For the text-containing cell, return its midpoint in (x, y) coordinate format. 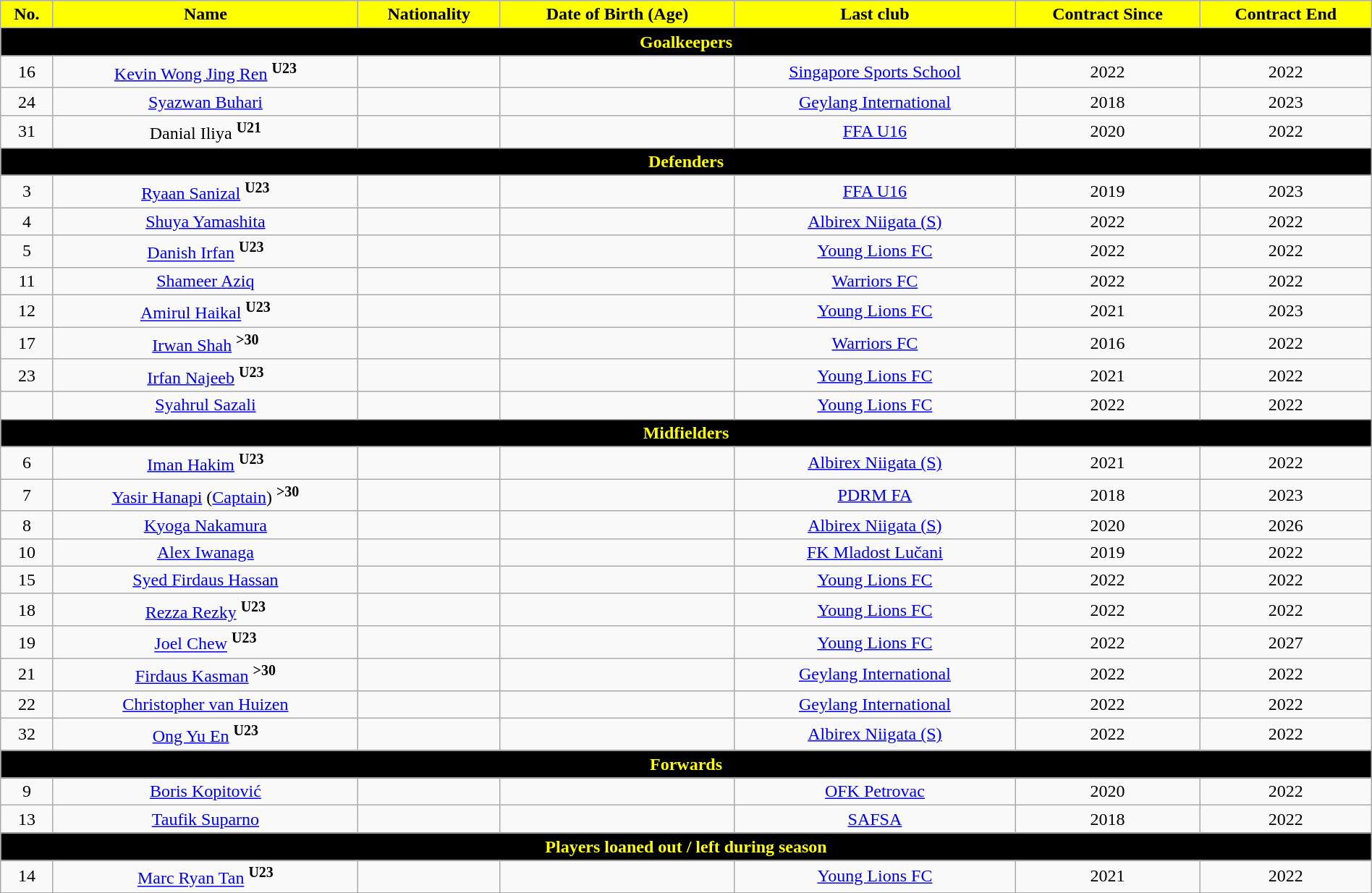
21 (27, 674)
Date of Birth (Age) (617, 14)
32 (27, 734)
Boris Kopitović (206, 792)
Name (206, 14)
23 (27, 375)
7 (27, 495)
24 (27, 101)
Syahrul Sazali (206, 405)
31 (27, 132)
Irfan Najeeb U23 (206, 375)
Players loaned out / left during season (686, 847)
No. (27, 14)
Amirul Haikal U23 (206, 311)
Last club (875, 14)
Taufik Suparno (206, 819)
Syed Firdaus Hassan (206, 580)
2026 (1285, 525)
6 (27, 463)
10 (27, 552)
Defenders (686, 161)
13 (27, 819)
14 (27, 877)
11 (27, 281)
Kyoga Nakamura (206, 525)
Ong Yu En U23 (206, 734)
17 (27, 343)
4 (27, 221)
5 (27, 252)
Firdaus Kasman >30 (206, 674)
9 (27, 792)
Alex Iwanaga (206, 552)
Forwards (686, 764)
19 (27, 643)
22 (27, 704)
Singapore Sports School (875, 72)
Ryaan Sanizal U23 (206, 191)
Shuya Yamashita (206, 221)
Syazwan Buhari (206, 101)
Danial Iliya U21 (206, 132)
12 (27, 311)
PDRM FA (875, 495)
18 (27, 609)
3 (27, 191)
Christopher van Huizen (206, 704)
Kevin Wong Jing Ren U23 (206, 72)
Iman Hakim U23 (206, 463)
16 (27, 72)
Midfielders (686, 433)
Goalkeepers (686, 42)
Marc Ryan Tan U23 (206, 877)
Yasir Hanapi (Captain) >30 (206, 495)
Rezza Rezky U23 (206, 609)
SAFSA (875, 819)
Joel Chew U23 (206, 643)
Danish Irfan U23 (206, 252)
Nationality (429, 14)
Contract End (1285, 14)
Shameer Aziq (206, 281)
2016 (1108, 343)
OFK Petrovac (875, 792)
15 (27, 580)
Irwan Shah >30 (206, 343)
Contract Since (1108, 14)
2027 (1285, 643)
8 (27, 525)
FK Mladost Lučani (875, 552)
